Locate the cell with the specified text and output its (X, Y) center coordinate. 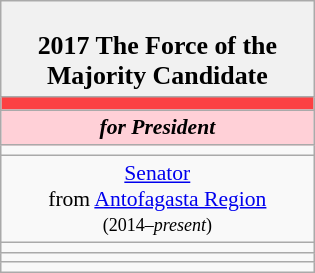
2017 The Force of the Majority Candidate (158, 49)
Senator from Antofagasta Region(2014–present) (158, 200)
for President (158, 128)
